Pinpoint the cell where the given text exists, returning its (X, Y) midpoint coordinate. 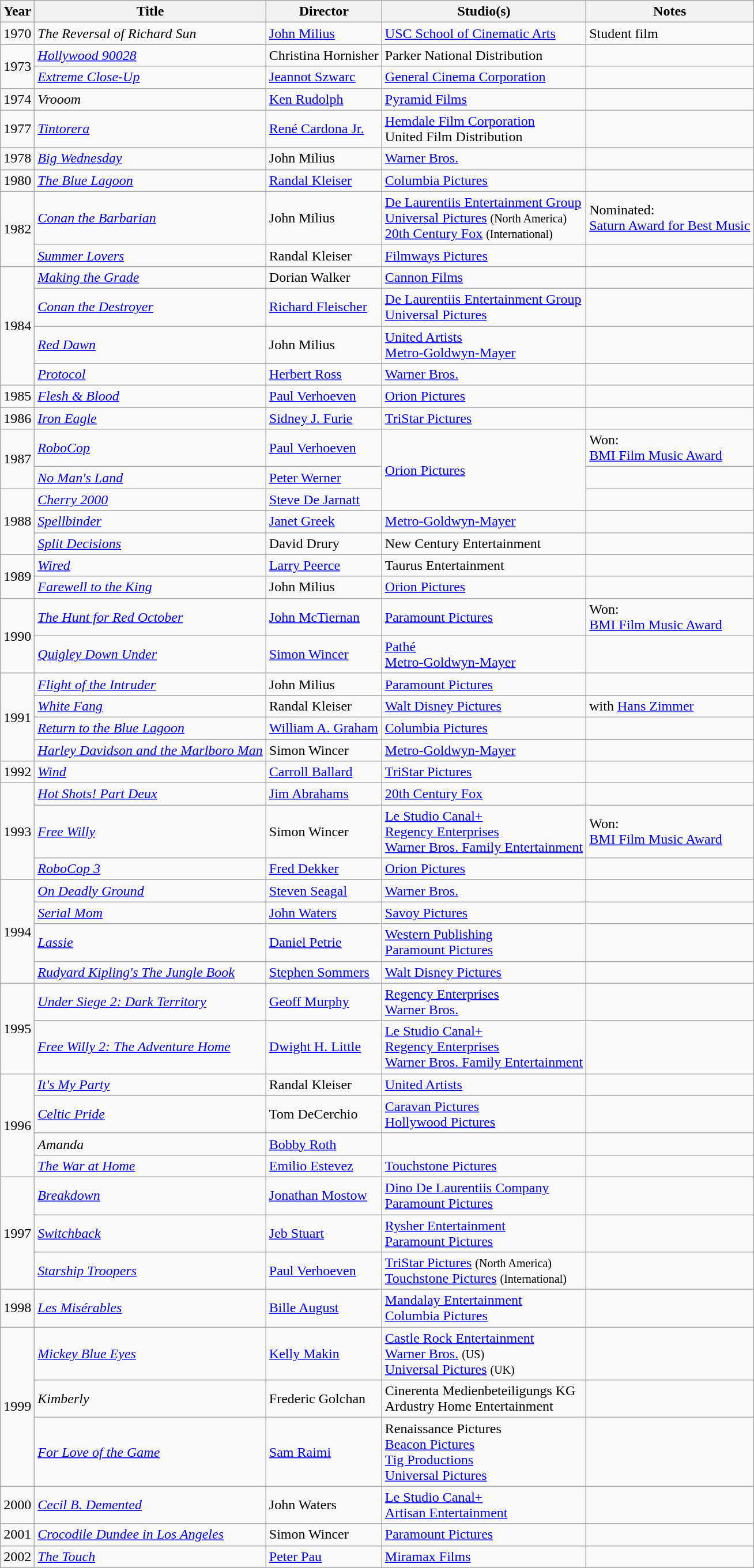
Free Willy 2: The Adventure Home (150, 1047)
Touchstone Pictures (484, 1166)
Bobby Roth (324, 1144)
1999 (17, 1407)
Regency EnterprisesWarner Bros. (484, 1002)
Extreme Close-Up (150, 77)
1998 (17, 1308)
Taurus Entertainment (484, 565)
1978 (17, 158)
Peter Werner (324, 478)
John McTiernan (324, 617)
Flight of the Intruder (150, 684)
1974 (17, 99)
Wind (150, 772)
Sam Raimi (324, 1452)
Red Dawn (150, 345)
Hemdale Film CorporationUnited Film Distribution (484, 129)
Emilio Estevez (324, 1166)
Notes (670, 12)
Mickey Blue Eyes (150, 1354)
Big Wednesday (150, 158)
1973 (17, 66)
Carroll Ballard (324, 772)
Nominated:Saturn Award for Best Music (670, 218)
The War at Home (150, 1166)
Student film (670, 33)
De Laurentiis Entertainment GroupUniversal Pictures (North America)20th Century Fox (International) (484, 218)
1991 (17, 717)
Kelly Makin (324, 1354)
2001 (17, 1535)
1993 (17, 832)
Protocol (150, 375)
The Reversal of Richard Sun (150, 33)
Stephen Sommers (324, 972)
It's My Party (150, 1085)
RoboCop 3 (150, 869)
Peter Pau (324, 1556)
Jonathan Mostow (324, 1195)
1992 (17, 772)
2000 (17, 1505)
Year (17, 12)
Quigley Down Under (150, 655)
No Man's Land (150, 478)
1988 (17, 522)
20th Century Fox (484, 794)
Vrooom (150, 99)
Tom DeCerchio (324, 1114)
Making the Grade (150, 277)
New Century Entertainment (484, 543)
Renaissance PicturesBeacon PicturesTig ProductionsUniversal Pictures (484, 1452)
Ken Rudolph (324, 99)
The Hunt for Red October (150, 617)
1990 (17, 636)
Return to the Blue Lagoon (150, 728)
Savoy Pictures (484, 913)
1996 (17, 1125)
1984 (17, 326)
Steven Seagal (324, 891)
Sidney J. Furie (324, 418)
Wired (150, 565)
Christina Hornisher (324, 55)
Harley Davidson and the Marlboro Man (150, 750)
General Cinema Corporation (484, 77)
Farewell to the King (150, 587)
1987 (17, 459)
United Artists (484, 1085)
Under Siege 2: Dark Territory (150, 1002)
Miramax Films (484, 1556)
Rudyard Kipling's The Jungle Book (150, 972)
Cherry 2000 (150, 500)
Pyramid Films (484, 99)
Western PublishingParamount Pictures (484, 943)
United ArtistsMetro-Goldwyn-Mayer (484, 345)
Les Misérables (150, 1308)
Mandalay EntertainmentColumbia Pictures (484, 1308)
Frederic Golchan (324, 1399)
Tintorera (150, 129)
Spellbinder (150, 522)
TriStar Pictures (North America) Touchstone Pictures (International) (484, 1271)
Starship Troopers (150, 1271)
Celtic Pride (150, 1114)
Filmways Pictures (484, 255)
Jeannot Szwarc (324, 77)
Iron Eagle (150, 418)
Janet Greek (324, 522)
Cannon Films (484, 277)
Jeb Stuart (324, 1233)
Summer Lovers (150, 255)
1994 (17, 931)
Geoff Murphy (324, 1002)
1997 (17, 1233)
Hollywood 90028 (150, 55)
Rysher EntertainmentParamount Pictures (484, 1233)
RoboCop (150, 448)
Castle Rock EntertainmentWarner Bros. (US)Universal Pictures (UK) (484, 1354)
1977 (17, 129)
PathéMetro-Goldwyn-Mayer (484, 655)
Free Willy (150, 832)
Serial Mom (150, 913)
1980 (17, 180)
1995 (17, 1028)
The Blue Lagoon (150, 180)
Conan the Barbarian (150, 218)
Breakdown (150, 1195)
Daniel Petrie (324, 943)
Crocodile Dundee in Los Angeles (150, 1535)
Studio(s) (484, 12)
Director (324, 12)
Bille August (324, 1308)
Lassie (150, 943)
William A. Graham (324, 728)
Jim Abrahams (324, 794)
Herbert Ross (324, 375)
Larry Peerce (324, 565)
Caravan PicturesHollywood Pictures (484, 1114)
Cecil B. Demented (150, 1505)
Title (150, 12)
On Deadly Ground (150, 891)
Fred Dekker (324, 869)
Hot Shots! Part Deux (150, 794)
Le Studio Canal+Artisan Entertainment (484, 1505)
Flesh & Blood (150, 396)
Richard Fleischer (324, 307)
1989 (17, 576)
Switchback (150, 1233)
Kimberly (150, 1399)
De Laurentiis Entertainment GroupUniversal Pictures (484, 307)
Conan the Destroyer (150, 307)
Steve De Jarnatt (324, 500)
1985 (17, 396)
Parker National Distribution (484, 55)
Cinerenta Medienbeteiligungs KGArdustry Home Entertainment (484, 1399)
USC School of Cinematic Arts (484, 33)
Amanda (150, 1144)
For Love of the Game (150, 1452)
David Drury (324, 543)
1986 (17, 418)
White Fang (150, 706)
Dorian Walker (324, 277)
1970 (17, 33)
Dwight H. Little (324, 1047)
The Touch (150, 1556)
Split Decisions (150, 543)
Dino De Laurentiis CompanyParamount Pictures (484, 1195)
with Hans Zimmer (670, 706)
2002 (17, 1556)
René Cardona Jr. (324, 129)
1982 (17, 229)
